Detect which cell encompasses the target text, then output its (X, Y) center coordinate. 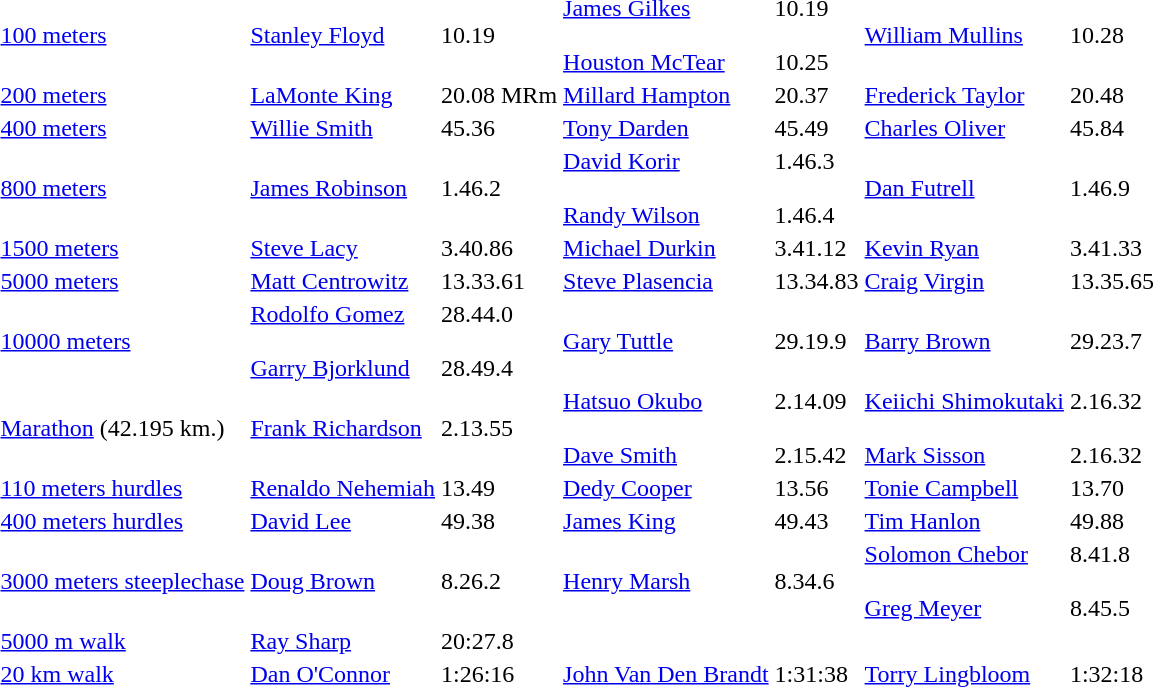
Charles Oliver (964, 128)
20:27.8 (500, 641)
1.46.31.46.4 (816, 188)
28.44.028.49.4 (500, 341)
Frederick Taylor (964, 95)
Keiichi ShimokutakiMark Sisson (964, 428)
3.41.12 (816, 248)
2.14.092.15.42 (816, 428)
1.46.2 (500, 188)
13.34.83 (816, 281)
Tony Darden (666, 128)
Tonie Campbell (964, 488)
20.08 MRm (500, 95)
2.13.55 (500, 428)
Dedy Cooper (666, 488)
20.37 (816, 95)
Craig Virgin (964, 281)
Millard Hampton (666, 95)
13.56 (816, 488)
49.38 (500, 521)
Tim Hanlon (964, 521)
David Lee (343, 521)
Gary Tuttle (666, 341)
45.36 (500, 128)
James King (666, 521)
Doug Brown (343, 581)
49.43 (816, 521)
Willie Smith (343, 128)
Michael Durkin (666, 248)
Steve Plasencia (666, 281)
45.49 (816, 128)
Steve Lacy (343, 248)
8.26.2 (500, 581)
Kevin Ryan (964, 248)
James Robinson (343, 188)
Renaldo Nehemiah (343, 488)
8.34.6 (816, 581)
Solomon CheborGreg Meyer (964, 581)
13.49 (500, 488)
Matt Centrowitz (343, 281)
13.33.61 (500, 281)
29.19.9 (816, 341)
Hatsuo OkuboDave Smith (666, 428)
3.40.86 (500, 248)
LaMonte King (343, 95)
David KorirRandy Wilson (666, 188)
Ray Sharp (343, 641)
Dan Futrell (964, 188)
Henry Marsh (666, 581)
Frank Richardson (343, 428)
Rodolfo GomezGarry Bjorklund (343, 341)
Barry Brown (964, 341)
